Locate the cell with the specified text and output its [x, y] center coordinate. 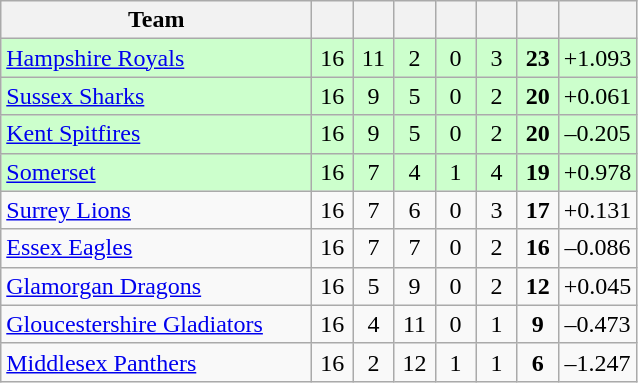
Gloucestershire Gladiators [156, 324]
Glamorgan Dragons [156, 286]
Somerset [156, 172]
Team [156, 20]
Hampshire Royals [156, 58]
+0.978 [598, 172]
+1.093 [598, 58]
+0.045 [598, 286]
Middlesex Panthers [156, 362]
+0.061 [598, 96]
–0.086 [598, 248]
Sussex Sharks [156, 96]
Essex Eagles [156, 248]
17 [538, 210]
–0.205 [598, 134]
Surrey Lions [156, 210]
–1.247 [598, 362]
19 [538, 172]
+0.131 [598, 210]
23 [538, 58]
Kent Spitfires [156, 134]
–0.473 [598, 324]
